Scan for the cell matching the given text and deliver its (x, y) coordinate at center. 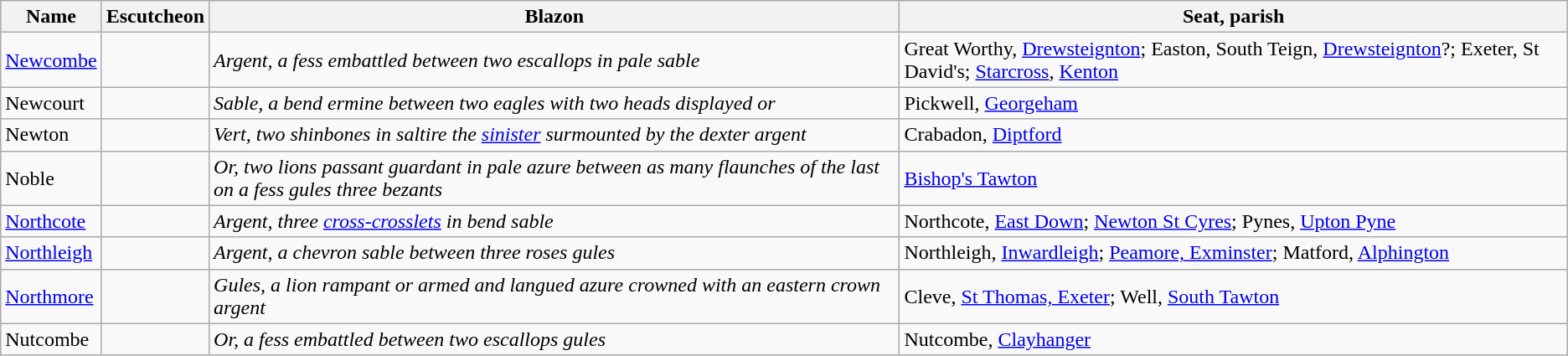
Nutcombe (51, 339)
Pickwell, Georgeham (1233, 103)
Blazon (554, 17)
Vert, two shinbones in saltire the sinister surmounted by the dexter argent (554, 135)
Argent, three cross-crosslets in bend sable (554, 221)
Newcombe (51, 60)
Northcote (51, 221)
Newton (51, 135)
Seat, parish (1233, 17)
Nutcombe, Clayhanger (1233, 339)
Noble (51, 178)
Northmore (51, 297)
Crabadon, Diptford (1233, 135)
Northcote, East Down; Newton St Cyres; Pynes, Upton Pyne (1233, 221)
Newcourt (51, 103)
Or, a fess embattled between two escallops gules (554, 339)
Or, two lions passant guardant in pale azure between as many flaunches of the last on a fess gules three bezants (554, 178)
Cleve, St Thomas, Exeter; Well, South Tawton (1233, 297)
Name (51, 17)
Great Worthy, Drewsteignton; Easton, South Teign, Drewsteignton?; Exeter, St David's; Starcross, Kenton (1233, 60)
Northleigh, Inwardleigh; Peamore, Exminster; Matford, Alphington (1233, 253)
Northleigh (51, 253)
Argent, a fess embattled between two escallops in pale sable (554, 60)
Bishop's Tawton (1233, 178)
Argent, a chevron sable between three roses gules (554, 253)
Sable, a bend ermine between two eagles with two heads displayed or (554, 103)
Escutcheon (155, 17)
Gules, a lion rampant or armed and langued azure crowned with an eastern crown argent (554, 297)
